Scan for the cell matching the given text and deliver its (X, Y) coordinate at center. 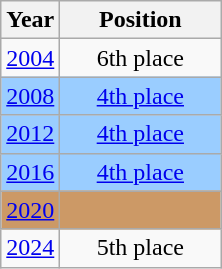
2012 (30, 134)
2024 (30, 248)
2008 (30, 96)
Position (140, 20)
2020 (30, 210)
6th place (140, 58)
5th place (140, 248)
Year (30, 20)
2004 (30, 58)
2016 (30, 172)
